Capture the cell that displays the provided text and extract its [X, Y] central coordinate. 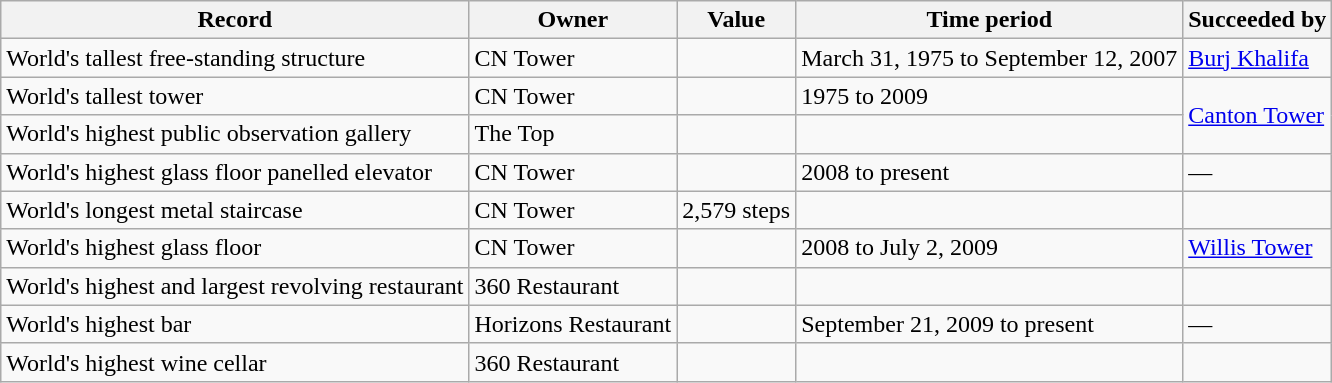
World's highest glass floor [235, 248]
Burj Khalifa [1258, 58]
Canton Tower [1258, 115]
World's highest public observation gallery [235, 134]
World's tallest tower [235, 96]
Time period [990, 20]
March 31, 1975 to September 12, 2007 [990, 58]
2008 to present [990, 172]
Record [235, 20]
Horizons Restaurant [573, 324]
2,579 steps [736, 210]
World's longest metal staircase [235, 210]
Value [736, 20]
1975 to 2009 [990, 96]
World's highest and largest revolving restaurant [235, 286]
World's tallest free-standing structure [235, 58]
Succeeded by [1258, 20]
Owner [573, 20]
The Top [573, 134]
World's highest glass floor panelled elevator [235, 172]
Willis Tower [1258, 248]
World's highest wine cellar [235, 362]
2008 to July 2, 2009 [990, 248]
September 21, 2009 to present [990, 324]
World's highest bar [235, 324]
